Detect which cell encompasses the target text, then output its [x, y] center coordinate. 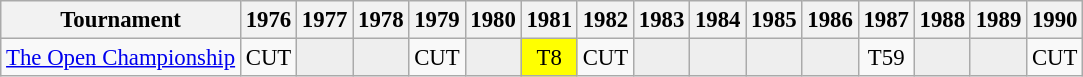
T8 [549, 58]
1981 [549, 20]
1977 [325, 20]
1976 [268, 20]
1983 [661, 20]
Tournament [121, 20]
1986 [830, 20]
T59 [886, 58]
1989 [998, 20]
1984 [718, 20]
1978 [381, 20]
1990 [1055, 20]
1982 [605, 20]
1985 [774, 20]
1988 [942, 20]
1987 [886, 20]
1979 [437, 20]
The Open Championship [121, 58]
1980 [493, 20]
